Return [X, Y] of the center of cell containing provided text 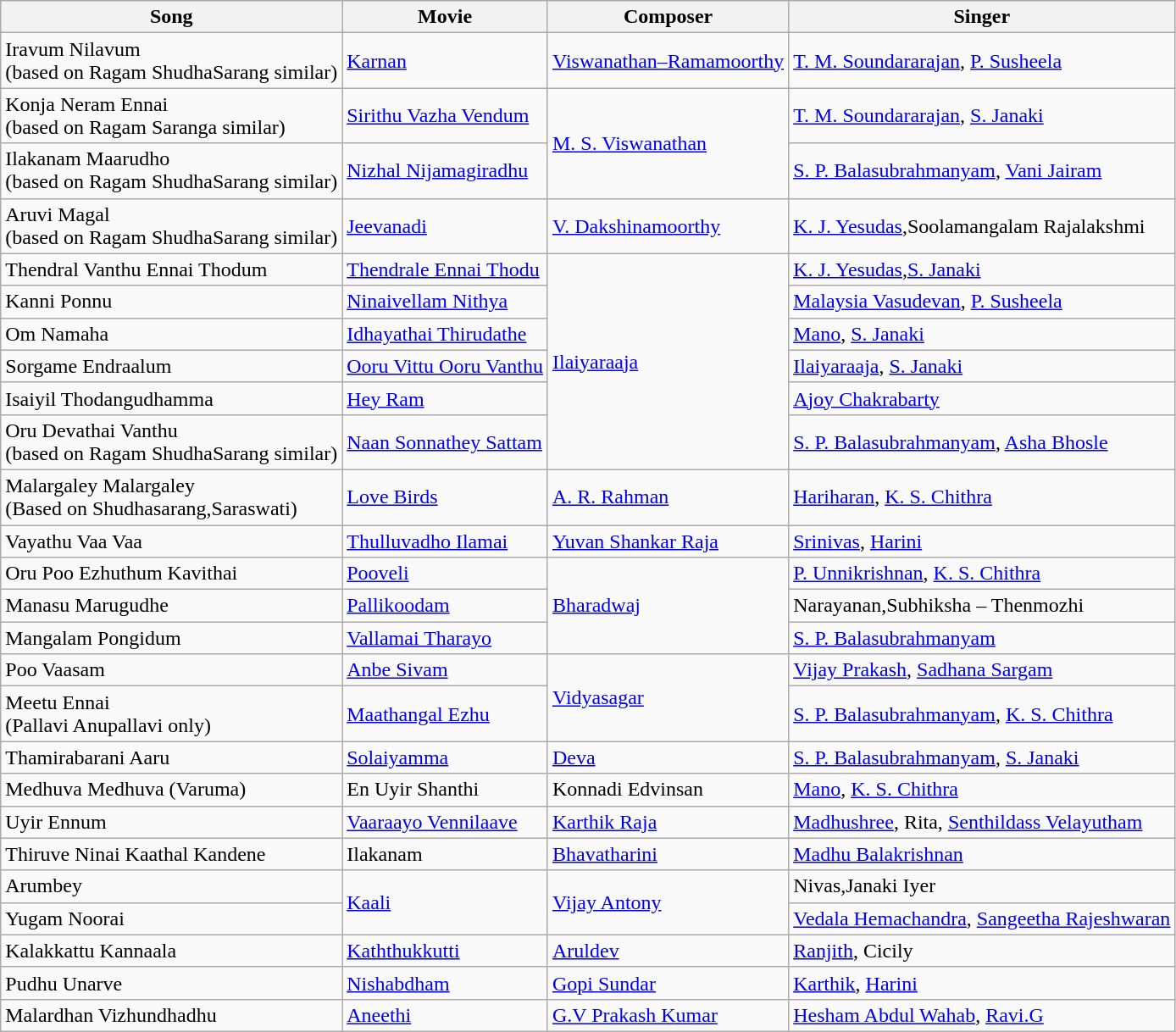
En Uyir Shanthi [446, 790]
Iravum Nilavum(based on Ragam ShudhaSarang similar) [171, 61]
Konja Neram Ennai(based on Ragam Saranga similar) [171, 115]
Ilaiyaraaja, S. Janaki [982, 366]
M. S. Viswanathan [668, 143]
Malaysia Vasudevan, P. Susheela [982, 302]
Yuvan Shankar Raja [668, 541]
Karthik Raja [668, 822]
Isaiyil Thodangudhamma [171, 398]
S. P. Balasubrahmanyam, Asha Bhosle [982, 442]
Thiruve Ninai Kaathal Kandene [171, 854]
Pudhu Unarve [171, 983]
Om Namaha [171, 334]
Vayathu Vaa Vaa [171, 541]
V. Dakshinamoorthy [668, 225]
Hey Ram [446, 398]
Composer [668, 17]
Ooru Vittu Ooru Vanthu [446, 366]
Narayanan,Subhiksha – Thenmozhi [982, 606]
Hariharan, K. S. Chithra [982, 497]
Vidyasagar [668, 698]
Karthik, Harini [982, 983]
Jeevanadi [446, 225]
Malardhan Vizhundhadhu [171, 1015]
Thulluvadho Ilamai [446, 541]
Poo Vaasam [171, 670]
Mano, K. S. Chithra [982, 790]
Hesham Abdul Wahab, Ravi.G [982, 1015]
Vijay Prakash, Sadhana Sargam [982, 670]
Bhavatharini [668, 854]
Arumbey [171, 886]
Idhayathai Thirudathe [446, 334]
Maathangal Ezhu [446, 713]
Vedala Hemachandra, Sangeetha Rajeshwaran [982, 918]
Madhushree, Rita, Senthildass Velayutham [982, 822]
Bharadwaj [668, 606]
Ninaivellam Nithya [446, 302]
Thendral Vanthu Ennai Thodum [171, 269]
Ilaiyaraaja [668, 361]
K. J. Yesudas,Soolamangalam Rajalakshmi [982, 225]
Kaththukkutti [446, 951]
Aruvi Magal(based on Ragam ShudhaSarang similar) [171, 225]
Ajoy Chakrabarty [982, 398]
Ilakanam Maarudho(based on Ragam ShudhaSarang similar) [171, 171]
Pallikoodam [446, 606]
Vallamai Tharayo [446, 638]
Konnadi Edvinsan [668, 790]
Thendrale Ennai Thodu [446, 269]
Gopi Sundar [668, 983]
Love Birds [446, 497]
Kanni Ponnu [171, 302]
Aneethi [446, 1015]
Anbe Sivam [446, 670]
Deva [668, 757]
Movie [446, 17]
Vijay Antony [668, 902]
Mano, S. Janaki [982, 334]
K. J. Yesudas,S. Janaki [982, 269]
Nivas,Janaki Iyer [982, 886]
S. P. Balasubrahmanyam, S. Janaki [982, 757]
Meetu Ennai(Pallavi Anupallavi only) [171, 713]
Yugam Noorai [171, 918]
P. Unnikrishnan, K. S. Chithra [982, 574]
T. M. Soundararajan, S. Janaki [982, 115]
Singer [982, 17]
A. R. Rahman [668, 497]
Malargaley Malargaley(Based on Shudhasarang,Saraswati) [171, 497]
Nizhal Nijamagiradhu [446, 171]
Ranjith, Cicily [982, 951]
Oru Devathai Vanthu(based on Ragam ShudhaSarang similar) [171, 442]
Vaaraayo Vennilaave [446, 822]
Manasu Marugudhe [171, 606]
Aruldev [668, 951]
G.V Prakash Kumar [668, 1015]
T. M. Soundararajan, P. Susheela [982, 61]
Pooveli [446, 574]
Karnan [446, 61]
Kaali [446, 902]
Ilakanam [446, 854]
Song [171, 17]
Kalakkattu Kannaala [171, 951]
Thamirabarani Aaru [171, 757]
S. P. Balasubrahmanyam, K. S. Chithra [982, 713]
Srinivas, Harini [982, 541]
Solaiyamma [446, 757]
S. P. Balasubrahmanyam, Vani Jairam [982, 171]
Medhuva Medhuva (Varuma) [171, 790]
Sirithu Vazha Vendum [446, 115]
Sorgame Endraalum [171, 366]
Viswanathan–Ramamoorthy [668, 61]
S. P. Balasubrahmanyam [982, 638]
Nishabdham [446, 983]
Uyir Ennum [171, 822]
Oru Poo Ezhuthum Kavithai [171, 574]
Madhu Balakrishnan [982, 854]
Naan Sonnathey Sattam [446, 442]
Mangalam Pongidum [171, 638]
